Detect which cell encompasses the target text, then output its [x, y] center coordinate. 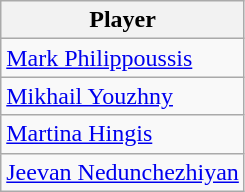
Mikhail Youzhny [123, 96]
Jeevan Nedunchezhiyan [123, 172]
Mark Philippoussis [123, 58]
Martina Hingis [123, 134]
Player [123, 20]
